Locate the cell with the specified text and output its (x, y) center coordinate. 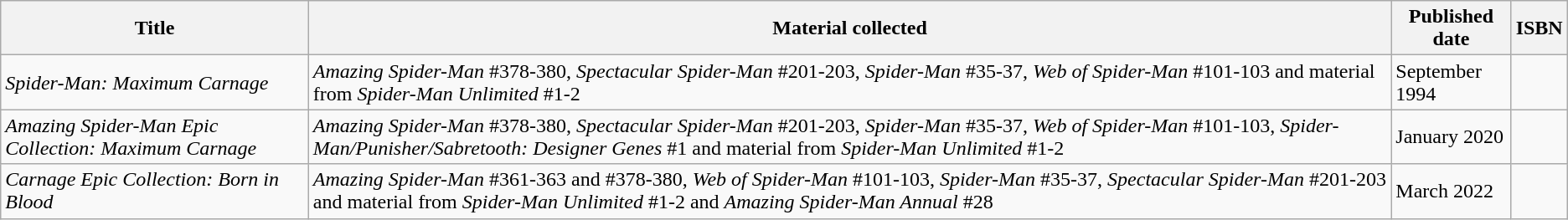
Amazing Spider-Man Epic Collection: Maximum Carnage (155, 137)
ISBN (1540, 28)
Carnage Epic Collection: Born in Blood (155, 191)
March 2022 (1451, 191)
Spider-Man: Maximum Carnage (155, 82)
January 2020 (1451, 137)
Title (155, 28)
Material collected (849, 28)
Published date (1451, 28)
September 1994 (1451, 82)
